Return the [x, y] coordinate for the center point of the cell that contains the specified text.  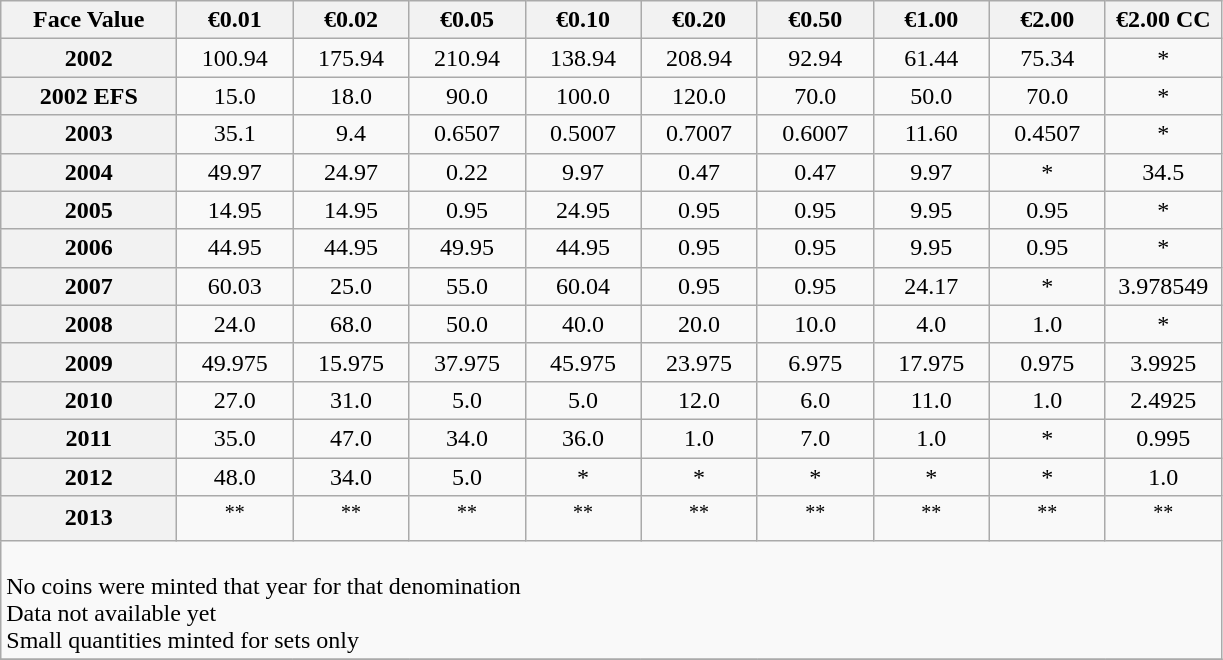
24.97 [351, 172]
9.4 [351, 134]
2002 EFS [89, 96]
24.95 [583, 210]
€2.00 [1047, 20]
3.978549 [1163, 286]
2004 [89, 172]
2.4925 [1163, 400]
60.03 [235, 286]
2002 [89, 58]
15.0 [235, 96]
0.6507 [467, 134]
210.94 [467, 58]
0.7007 [699, 134]
37.975 [467, 362]
2013 [89, 518]
55.0 [467, 286]
75.34 [1047, 58]
2003 [89, 134]
7.0 [815, 438]
0.5007 [583, 134]
49.95 [467, 248]
20.0 [699, 324]
45.975 [583, 362]
49.97 [235, 172]
15.975 [351, 362]
11.60 [931, 134]
120.0 [699, 96]
Face Value [89, 20]
2008 [89, 324]
€0.02 [351, 20]
11.0 [931, 400]
48.0 [235, 477]
27.0 [235, 400]
17.975 [931, 362]
90.0 [467, 96]
€1.00 [931, 20]
No coins were minted that year for that denomination Data not available yet Small quantities minted for sets only [612, 600]
92.94 [815, 58]
€2.00 CC [1163, 20]
€0.50 [815, 20]
0.4507 [1047, 134]
€0.01 [235, 20]
35.0 [235, 438]
6.975 [815, 362]
2009 [89, 362]
35.1 [235, 134]
47.0 [351, 438]
18.0 [351, 96]
138.94 [583, 58]
2011 [89, 438]
175.94 [351, 58]
23.975 [699, 362]
36.0 [583, 438]
40.0 [583, 324]
2007 [89, 286]
0.995 [1163, 438]
12.0 [699, 400]
2010 [89, 400]
2005 [89, 210]
2006 [89, 248]
6.0 [815, 400]
0.6007 [815, 134]
68.0 [351, 324]
€0.05 [467, 20]
0.975 [1047, 362]
100.94 [235, 58]
208.94 [699, 58]
€0.10 [583, 20]
100.0 [583, 96]
2012 [89, 477]
49.975 [235, 362]
3.9925 [1163, 362]
10.0 [815, 324]
31.0 [351, 400]
€0.20 [699, 20]
24.0 [235, 324]
0.22 [467, 172]
60.04 [583, 286]
4.0 [931, 324]
25.0 [351, 286]
34.5 [1163, 172]
61.44 [931, 58]
24.17 [931, 286]
